Provide the [x, y] coordinate of the cell's center where the given text is located.  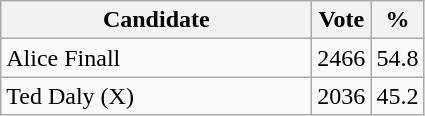
2036 [342, 96]
45.2 [398, 96]
Alice Finall [156, 58]
% [398, 20]
Vote [342, 20]
Ted Daly (X) [156, 96]
Candidate [156, 20]
54.8 [398, 58]
2466 [342, 58]
